Determine the [x, y] coordinate at the center of the cell enclosing the given text.  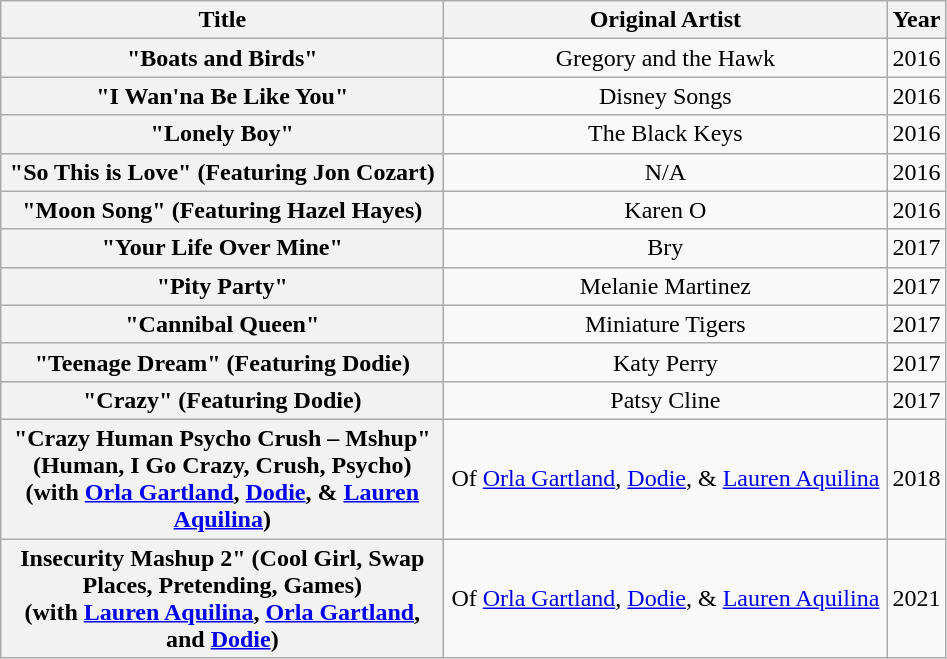
"Crazy" (Featuring Dodie) [222, 400]
Karen O [666, 210]
2018 [916, 478]
"I Wan'na Be Like You" [222, 96]
Disney Songs [666, 96]
"Crazy Human Psycho Crush – Mshup" (Human, I Go Crazy, Crush, Psycho)(with Orla Gartland, Dodie, & Lauren Aquilina) [222, 478]
Miniature Tigers [666, 324]
"Moon Song" (Featuring Hazel Hayes) [222, 210]
Patsy Cline [666, 400]
2021 [916, 598]
Bry [666, 248]
Year [916, 20]
Katy Perry [666, 362]
Title [222, 20]
Insecurity Mashup 2" (Cool Girl, Swap Places, Pretending, Games)(with Lauren Aquilina, Orla Gartland, and Dodie) [222, 598]
"So This is Love" (Featuring Jon Cozart) [222, 172]
Gregory and the Hawk [666, 58]
"Lonely Boy" [222, 134]
"Teenage Dream" (Featuring Dodie) [222, 362]
"Cannibal Queen" [222, 324]
"Pity Party" [222, 286]
Melanie Martinez [666, 286]
N/A [666, 172]
The Black Keys [666, 134]
"Your Life Over Mine" [222, 248]
"Boats and Birds" [222, 58]
Original Artist [666, 20]
